Capture the cell that displays the provided text and extract its [x, y] central coordinate. 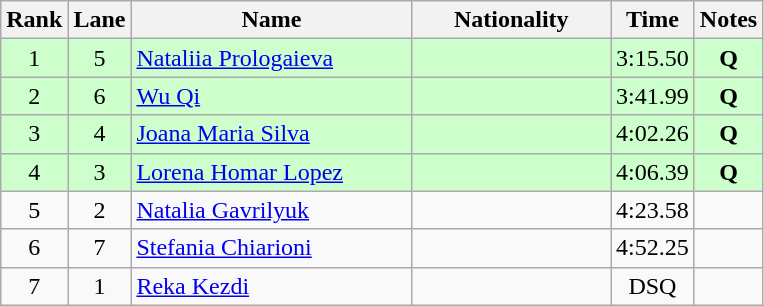
Nationality [512, 20]
4:52.25 [653, 248]
Nataliia Prologaieva [272, 58]
Name [272, 20]
Reka Kezdi [272, 286]
DSQ [653, 286]
4:23.58 [653, 210]
Wu Qi [272, 96]
Lane [100, 20]
4:02.26 [653, 134]
3:15.50 [653, 58]
Notes [728, 20]
4:06.39 [653, 172]
Stefania Chiarioni [272, 248]
Natalia Gavrilyuk [272, 210]
Lorena Homar Lopez [272, 172]
Rank [34, 20]
Time [653, 20]
3:41.99 [653, 96]
Joana Maria Silva [272, 134]
